Find where the given text appears and provide that cell's center as [x, y] coordinate. 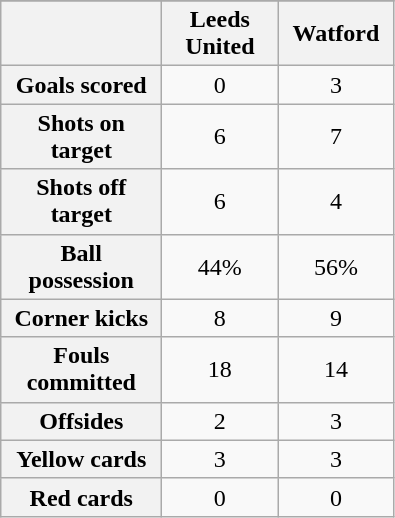
18 [220, 370]
7 [336, 136]
Goals scored [82, 85]
2 [220, 421]
9 [336, 318]
8 [220, 318]
Yellow cards [82, 459]
Watford [336, 34]
Leeds United [220, 34]
44% [220, 266]
56% [336, 266]
Shots on target [82, 136]
Fouls committed [82, 370]
14 [336, 370]
Offsides [82, 421]
Shots off target [82, 202]
Ball possession [82, 266]
4 [336, 202]
Corner kicks [82, 318]
Red cards [82, 497]
